Return the (x, y) coordinate for the center point of the cell that contains the specified text.  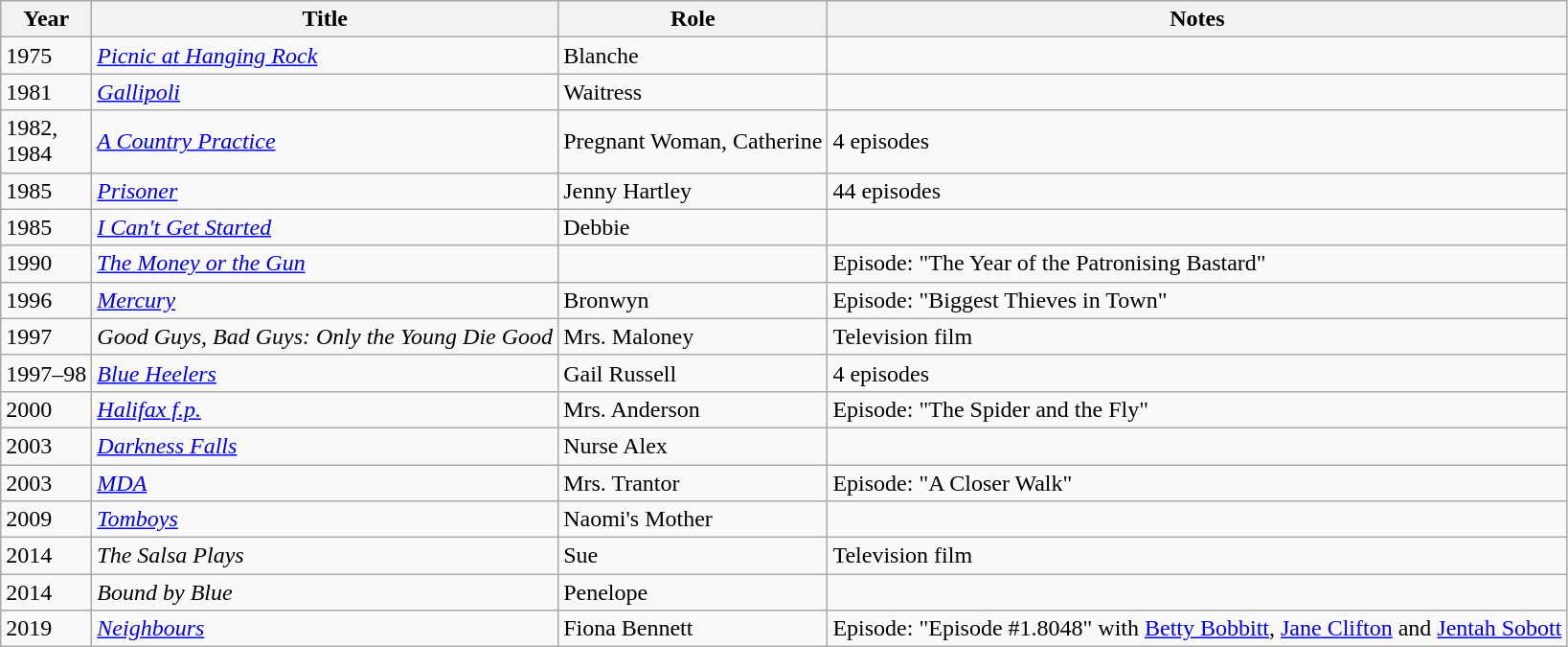
Role (693, 19)
Halifax f.p. (326, 409)
44 episodes (1197, 191)
Mercury (326, 300)
Blanche (693, 56)
Mrs. Anderson (693, 409)
Good Guys, Bad Guys: Only the Young Die Good (326, 336)
A Country Practice (326, 142)
Episode: "Biggest Thieves in Town" (1197, 300)
1981 (46, 92)
Debbie (693, 227)
Gail Russell (693, 373)
Mrs. Maloney (693, 336)
Pregnant Woman, Catherine (693, 142)
Neighbours (326, 629)
2000 (46, 409)
1997–98 (46, 373)
2009 (46, 520)
Picnic at Hanging Rock (326, 56)
1975 (46, 56)
The Salsa Plays (326, 556)
Darkness Falls (326, 446)
Jenny Hartley (693, 191)
MDA (326, 482)
Year (46, 19)
Naomi's Mother (693, 520)
Waitress (693, 92)
1997 (46, 336)
Nurse Alex (693, 446)
Episode: "The Spider and the Fly" (1197, 409)
Episode: "The Year of the Patronising Bastard" (1197, 264)
Title (326, 19)
Gallipoli (326, 92)
Bronwyn (693, 300)
Sue (693, 556)
1996 (46, 300)
The Money or the Gun (326, 264)
Episode: "A Closer Walk" (1197, 482)
Episode: "Episode #1.8048" with Betty Bobbitt, Jane Clifton and Jentah Sobott (1197, 629)
Notes (1197, 19)
Penelope (693, 592)
Prisoner (326, 191)
Bound by Blue (326, 592)
Blue Heelers (326, 373)
Fiona Bennett (693, 629)
I Can't Get Started (326, 227)
1982,1984 (46, 142)
1990 (46, 264)
2019 (46, 629)
Tomboys (326, 520)
Mrs. Trantor (693, 482)
